Locate the cell with the specified text and output its (x, y) center coordinate. 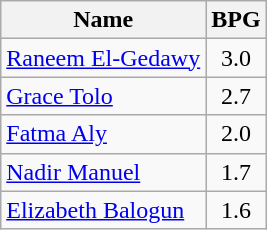
Raneem El-Gedawy (104, 58)
Nadir Manuel (104, 172)
Grace Tolo (104, 96)
BPG (236, 20)
2.0 (236, 134)
Fatma Aly (104, 134)
1.7 (236, 172)
3.0 (236, 58)
1.6 (236, 210)
Name (104, 20)
2.7 (236, 96)
Elizabeth Balogun (104, 210)
